Pinpoint the cell where the given text exists, returning its (x, y) midpoint coordinate. 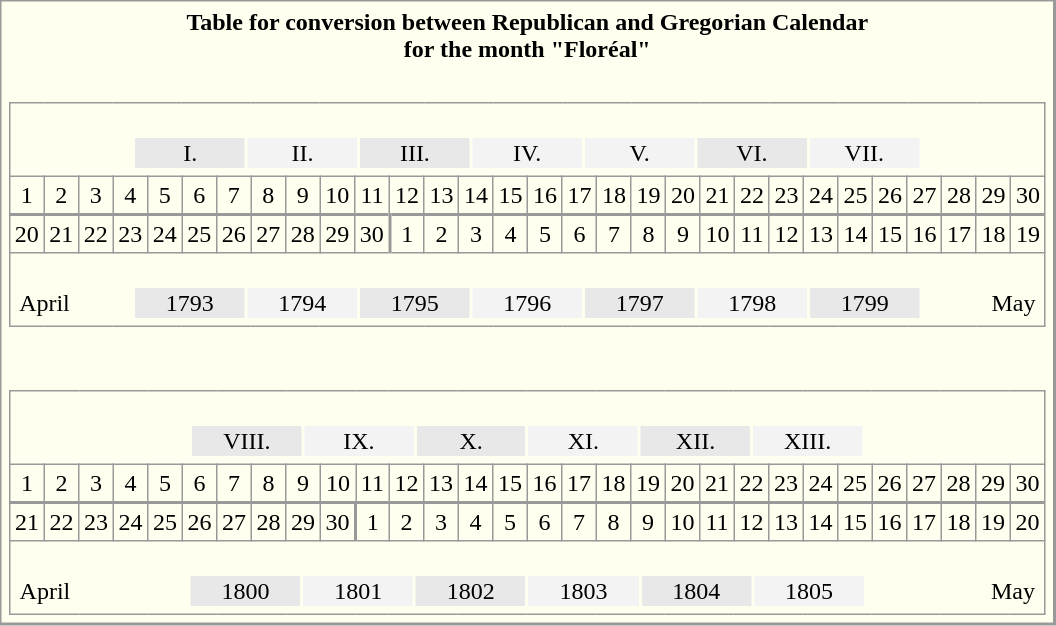
1793 (190, 303)
II. (302, 153)
VIII. IX. X. XI. XII. XIII. (528, 428)
1798 (752, 303)
1799 (864, 303)
1797 (640, 303)
April 1793 1794 1795 1796 1797 1798 1799 May (527, 290)
1801 (358, 591)
XI. (584, 441)
VII. (864, 153)
1802 (471, 591)
1794 (302, 303)
III. (414, 153)
1800 (246, 591)
I. (190, 153)
XIII. (808, 441)
1795 (414, 303)
X. (472, 441)
April 1800 1801 1802 1803 1804 1805 May (528, 578)
V. (640, 153)
I. II. III. IV. V. VI. VII. (527, 140)
VIII. (246, 441)
Table for conversion between Republican and Gregorian Calendar for the month "Floréal" (527, 36)
1805 (809, 591)
1803 (584, 591)
IV. (528, 153)
VI. (752, 153)
XII. (696, 441)
1796 (526, 303)
1804 (696, 591)
IX. (358, 441)
